Locate the cell with the specified text and output its (X, Y) center coordinate. 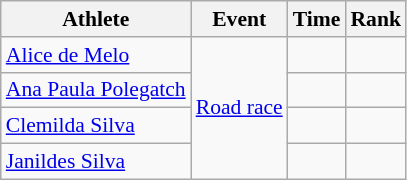
Clemilda Silva (96, 126)
Event (240, 19)
Rank (376, 19)
Time (317, 19)
Janildes Silva (96, 162)
Athlete (96, 19)
Ana Paula Polegatch (96, 90)
Road race (240, 108)
Alice de Melo (96, 55)
